Return the [x, y] coordinate for the center point of the cell that contains the specified text.  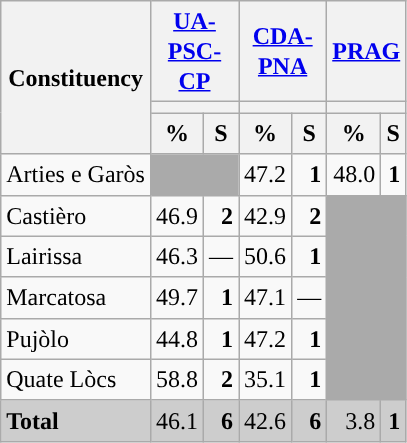
PRAG [366, 52]
Marcatosa [76, 298]
46.3 [176, 256]
CDA-PNA [283, 52]
Quate Lòcs [76, 380]
49.7 [176, 298]
Arties e Garòs [76, 174]
Lairissa [76, 256]
47.1 [266, 298]
Total [76, 420]
46.9 [176, 216]
44.8 [176, 338]
46.1 [176, 420]
48.0 [354, 174]
42.6 [266, 420]
Pujòlo [76, 338]
Castièro [76, 216]
3.8 [354, 420]
50.6 [266, 256]
42.9 [266, 216]
58.8 [176, 380]
35.1 [266, 380]
UA-PSC-CP [194, 52]
Constituency [76, 78]
